Identify which cell holds the provided text, then report its (X, Y) central coordinate. 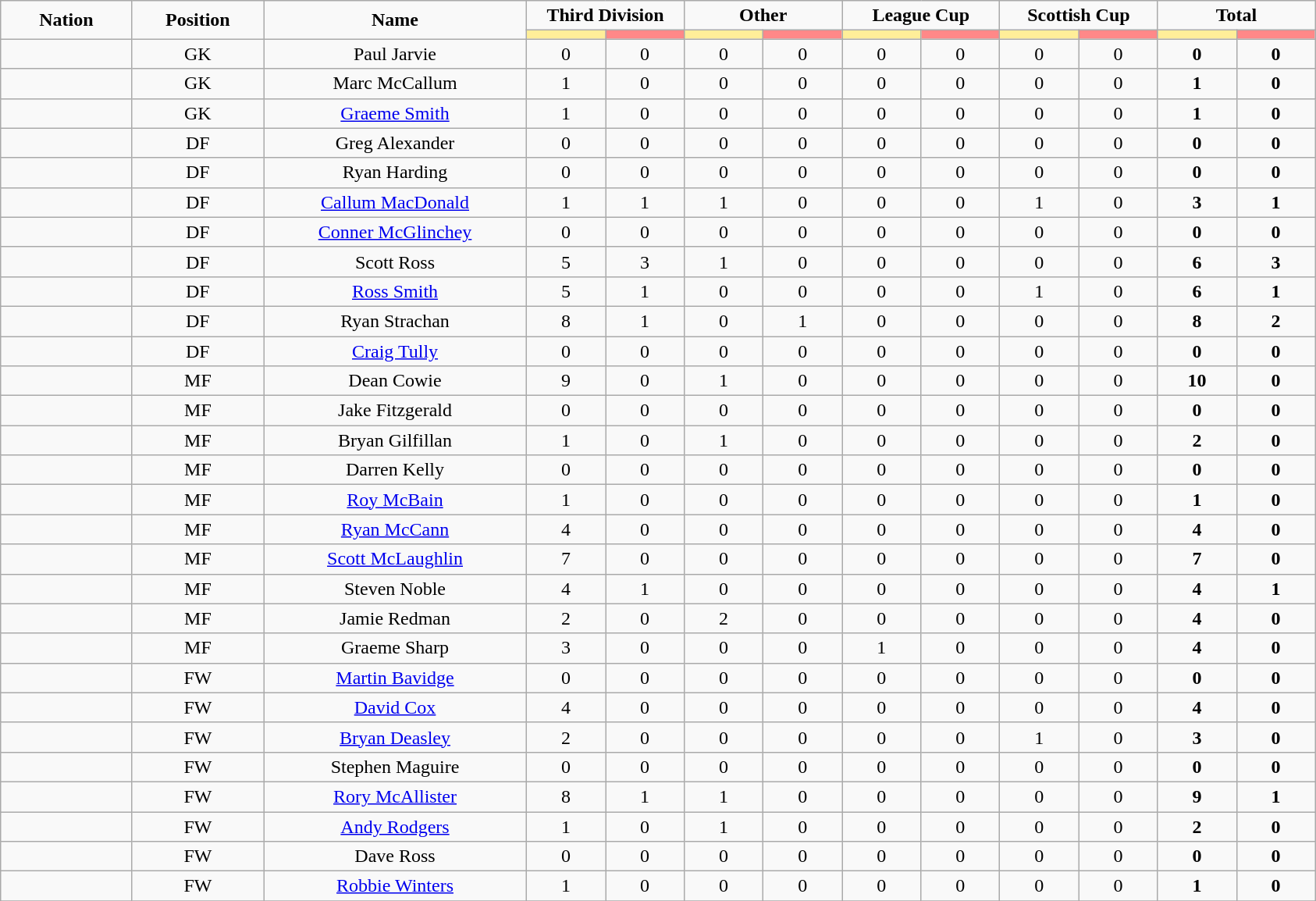
Scott Ross (395, 262)
Dean Cowie (395, 381)
Bryan Deasley (395, 737)
Ryan Strachan (395, 321)
Andy Rodgers (395, 827)
Total (1236, 16)
Darren Kelly (395, 470)
David Cox (395, 707)
Roy McBain (395, 500)
Nation (66, 20)
Martin Bavidge (395, 678)
League Cup (921, 16)
Conner McGlinchey (395, 232)
Greg Alexander (395, 143)
Rory McAllister (395, 796)
Third Division (605, 16)
Scottish Cup (1079, 16)
Callum MacDonald (395, 202)
Marc McCallum (395, 84)
Position (197, 20)
Other (763, 16)
Ross Smith (395, 291)
Dave Ross (395, 856)
Bryan Gilfillan (395, 440)
Stephen Maguire (395, 767)
Craig Tully (395, 351)
Robbie Winters (395, 886)
Name (395, 20)
Paul Jarvie (395, 54)
Jake Fitzgerald (395, 411)
Graeme Sharp (395, 648)
Ryan McCann (395, 529)
10 (1197, 381)
Graeme Smith (395, 113)
Ryan Harding (395, 173)
Scott McLaughlin (395, 559)
Steven Noble (395, 589)
Jamie Redman (395, 618)
